Output the [X, Y] coordinate of the center of the cell containing the given text.  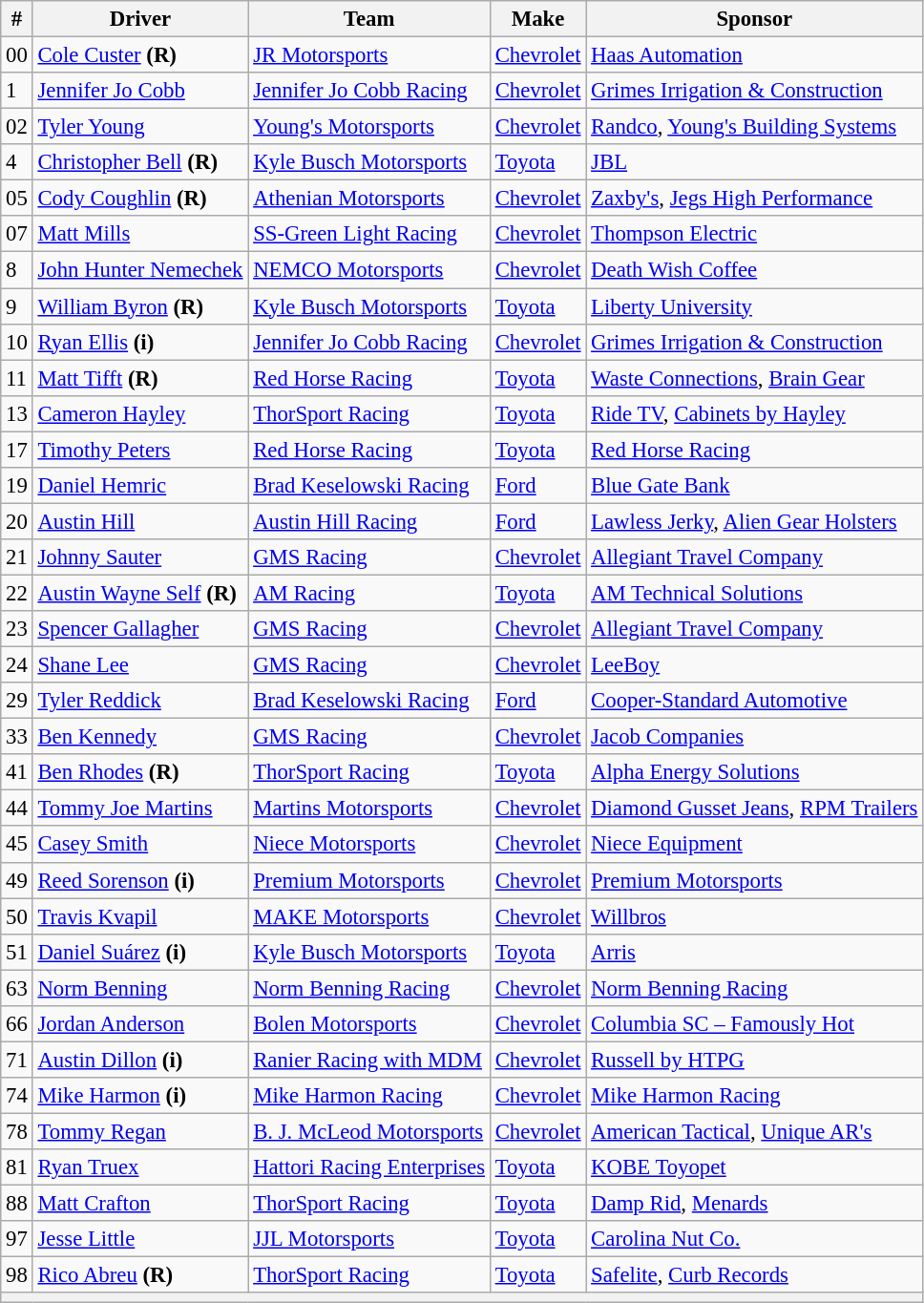
Christopher Bell (R) [140, 162]
Athenian Motorsports [369, 199]
Austin Hill [140, 521]
LeeBoy [754, 665]
JBL [754, 162]
Jacob Companies [754, 737]
Randco, Young's Building Systems [754, 127]
Jennifer Jo Cobb [140, 91]
19 [17, 486]
11 [17, 378]
Mike Harmon (i) [140, 1096]
Safelite, Curb Records [754, 1275]
American Tactical, Unique AR's [754, 1131]
William Byron (R) [140, 306]
Hattori Racing Enterprises [369, 1167]
Waste Connections, Brain Gear [754, 378]
JJL Motorsports [369, 1239]
Sponsor [754, 19]
Austin Wayne Self (R) [140, 593]
MAKE Motorsports [369, 916]
Willbros [754, 916]
Reed Sorenson (i) [140, 880]
Austin Dillon (i) [140, 1060]
05 [17, 199]
51 [17, 952]
98 [17, 1275]
81 [17, 1167]
22 [17, 593]
24 [17, 665]
# [17, 19]
Team [369, 19]
Tyler Young [140, 127]
Niece Equipment [754, 845]
13 [17, 413]
Cole Custer (R) [140, 55]
Daniel Suárez (i) [140, 952]
Matt Crafton [140, 1204]
Young's Motorsports [369, 127]
10 [17, 342]
63 [17, 988]
Cody Coughlin (R) [140, 199]
44 [17, 809]
Timothy Peters [140, 450]
Johnny Sauter [140, 557]
Death Wish Coffee [754, 270]
88 [17, 1204]
Matt Mills [140, 234]
45 [17, 845]
Driver [140, 19]
Norm Benning [140, 988]
29 [17, 701]
Alpha Energy Solutions [754, 772]
Cooper-Standard Automotive [754, 701]
Diamond Gusset Jeans, RPM Trailers [754, 809]
Shane Lee [140, 665]
Russell by HTPG [754, 1060]
00 [17, 55]
JR Motorsports [369, 55]
Rico Abreu (R) [140, 1275]
07 [17, 234]
Ride TV, Cabinets by Hayley [754, 413]
Thompson Electric [754, 234]
AM Racing [369, 593]
B. J. McLeod Motorsports [369, 1131]
KOBE Toyopet [754, 1167]
Martins Motorsports [369, 809]
Haas Automation [754, 55]
Columbia SC – Famously Hot [754, 1024]
20 [17, 521]
Tommy Regan [140, 1131]
AM Technical Solutions [754, 593]
Ryan Truex [140, 1167]
49 [17, 880]
Ryan Ellis (i) [140, 342]
NEMCO Motorsports [369, 270]
Jordan Anderson [140, 1024]
33 [17, 737]
Cameron Hayley [140, 413]
71 [17, 1060]
Jesse Little [140, 1239]
Tommy Joe Martins [140, 809]
1 [17, 91]
9 [17, 306]
41 [17, 772]
Damp Rid, Menards [754, 1204]
Blue Gate Bank [754, 486]
SS-Green Light Racing [369, 234]
50 [17, 916]
Casey Smith [140, 845]
Bolen Motorsports [369, 1024]
Ranier Racing with MDM [369, 1060]
21 [17, 557]
Travis Kvapil [140, 916]
Zaxby's, Jegs High Performance [754, 199]
8 [17, 270]
78 [17, 1131]
02 [17, 127]
Arris [754, 952]
Make [537, 19]
Austin Hill Racing [369, 521]
Matt Tifft (R) [140, 378]
Ben Kennedy [140, 737]
4 [17, 162]
Ben Rhodes (R) [140, 772]
74 [17, 1096]
Spencer Gallagher [140, 629]
Daniel Hemric [140, 486]
17 [17, 450]
Niece Motorsports [369, 845]
Lawless Jerky, Alien Gear Holsters [754, 521]
97 [17, 1239]
Carolina Nut Co. [754, 1239]
John Hunter Nemechek [140, 270]
23 [17, 629]
Liberty University [754, 306]
66 [17, 1024]
Tyler Reddick [140, 701]
